Detect which cell encompasses the target text, then output its (x, y) center coordinate. 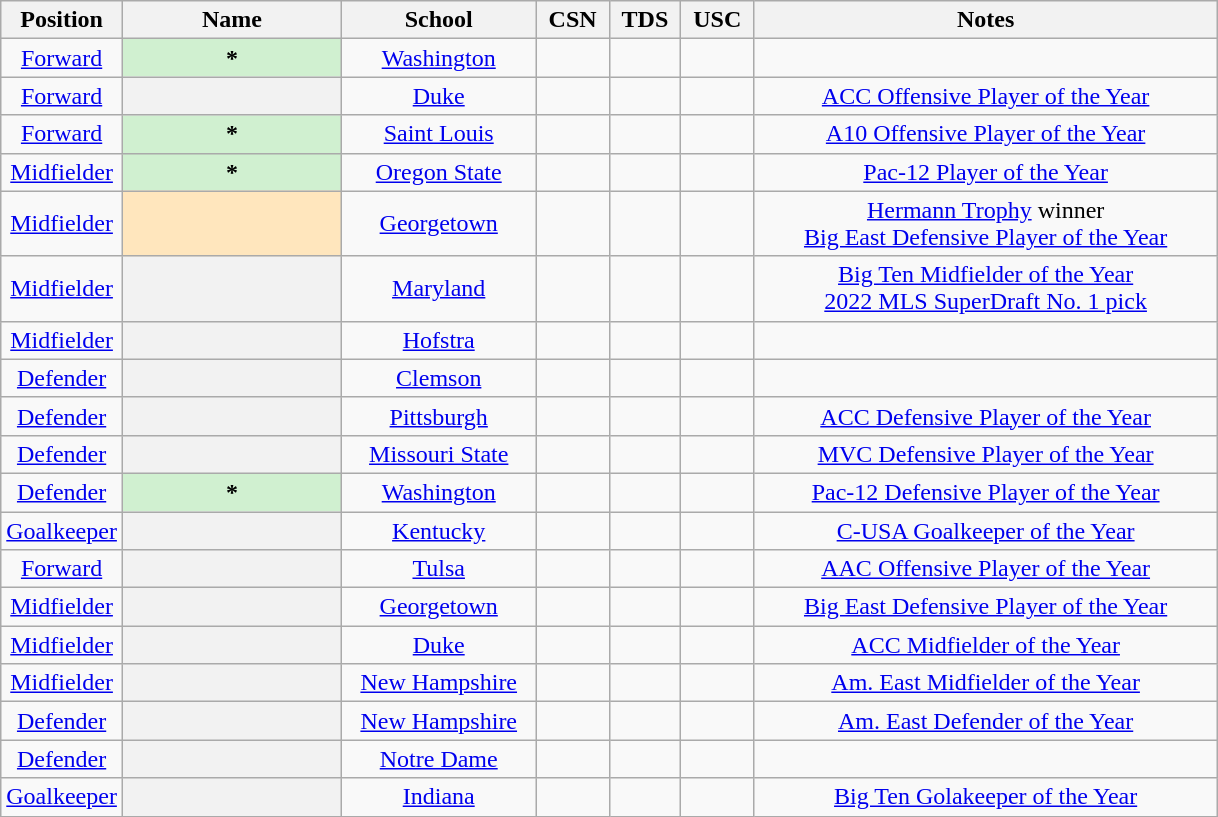
Hofstra (438, 340)
C-USA Goalkeeper of the Year (986, 531)
Position (62, 20)
MVC Defensive Player of the Year (986, 454)
Kentucky (438, 531)
Tulsa (438, 569)
AAC Offensive Player of the Year (986, 569)
Saint Louis (438, 134)
Big Ten Golakeeper of the Year (986, 797)
Name (232, 20)
Am. East Defender of the Year (986, 721)
Maryland (438, 288)
CSN (572, 20)
Big Ten Midfielder of the Year2022 MLS SuperDraft No. 1 pick (986, 288)
Pac-12 Defensive Player of the Year (986, 492)
Notes (986, 20)
Big East Defensive Player of the Year (986, 607)
Pittsburgh (438, 416)
Pac-12 Player of the Year (986, 172)
USC (718, 20)
ACC Offensive Player of the Year (986, 96)
Oregon State (438, 172)
School (438, 20)
A10 Offensive Player of the Year (986, 134)
TDS (645, 20)
Clemson (438, 378)
Am. East Midfielder of the Year (986, 683)
Indiana (438, 797)
Hermann Trophy winnerBig East Defensive Player of the Year (986, 224)
Missouri State (438, 454)
ACC Midfielder of the Year (986, 645)
ACC Defensive Player of the Year (986, 416)
Notre Dame (438, 759)
